Pinpoint the cell where the given text exists, returning its (x, y) midpoint coordinate. 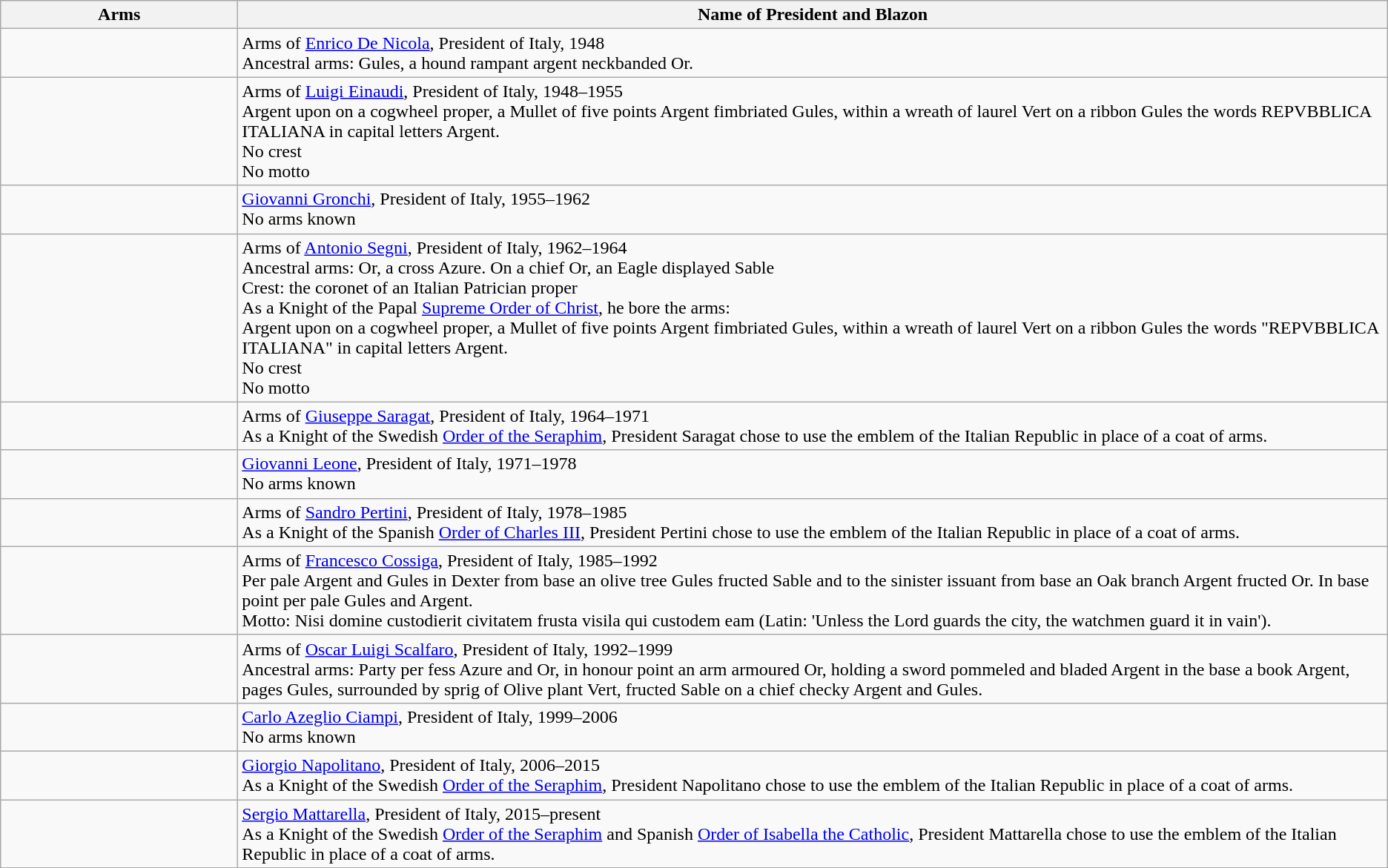
Giovanni Gronchi, President of Italy, 1955–1962No arms known (813, 209)
Carlo Azeglio Ciampi, President of Italy, 1999–2006No arms known (813, 726)
Arms (119, 15)
Giovanni Leone, President of Italy, 1971–1978No arms known (813, 474)
Arms of Enrico De Nicola, President of Italy, 1948Ancestral arms: Gules, a hound rampant argent neckbanded Or. (813, 53)
Name of President and Blazon (813, 15)
